Return the [x, y] coordinate for the center point of the cell that contains the specified text.  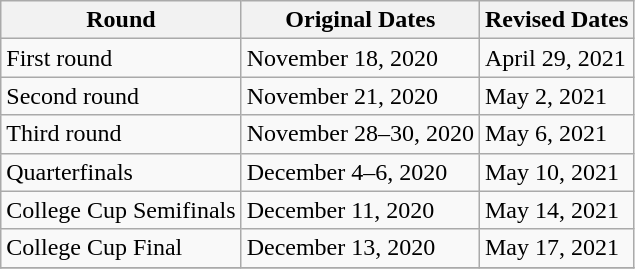
November 18, 2020 [360, 58]
First round [121, 58]
Revised Dates [556, 20]
November 28–30, 2020 [360, 134]
December 13, 2020 [360, 248]
May 17, 2021 [556, 248]
Original Dates [360, 20]
May 14, 2021 [556, 210]
Round [121, 20]
Second round [121, 96]
College Cup Semifinals [121, 210]
December 4–6, 2020 [360, 172]
May 2, 2021 [556, 96]
Third round [121, 134]
College Cup Final [121, 248]
Quarterfinals [121, 172]
May 10, 2021 [556, 172]
May 6, 2021 [556, 134]
December 11, 2020 [360, 210]
November 21, 2020 [360, 96]
April 29, 2021 [556, 58]
